Find where the given text appears and provide that cell's center as [X, Y] coordinate. 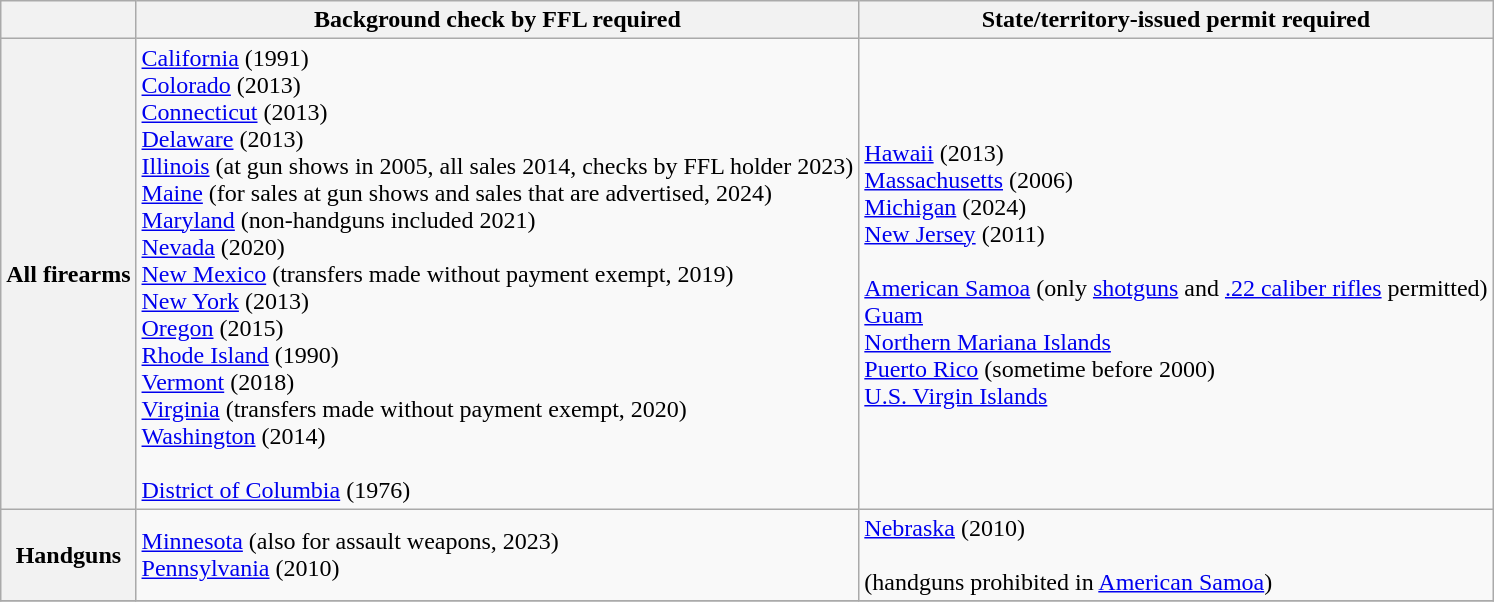
Background check by FFL required [498, 20]
Handguns [68, 555]
State/territory-issued permit required [1176, 20]
Minnesota (also for assault weapons, 2023)Pennsylvania (2010) [498, 555]
All firearms [68, 274]
Nebraska (2010)(handguns prohibited in American Samoa) [1176, 555]
